Output the (X, Y) coordinate of the center of the cell containing the given text.  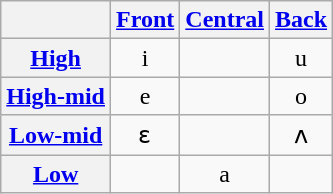
Back (302, 20)
e (146, 96)
o (302, 96)
a (225, 173)
Low-mid (56, 135)
High (56, 58)
Low (56, 173)
High-mid (56, 96)
Front (146, 20)
ʌ (302, 135)
u (302, 58)
ɛ (146, 135)
i (146, 58)
Central (225, 20)
